Identify which cell holds the provided text, then report its [x, y] central coordinate. 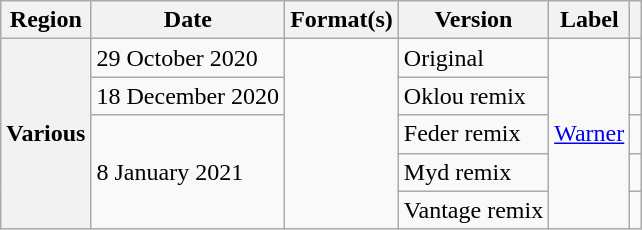
Version [473, 20]
Oklou remix [473, 96]
18 December 2020 [188, 96]
Vantage remix [473, 210]
Region [46, 20]
29 October 2020 [188, 58]
Format(s) [342, 20]
Date [188, 20]
8 January 2021 [188, 172]
Myd remix [473, 172]
Various [46, 134]
Feder remix [473, 134]
Label [590, 20]
Warner [590, 134]
Original [473, 58]
